Scan for the cell matching the given text and deliver its [X, Y] coordinate at center. 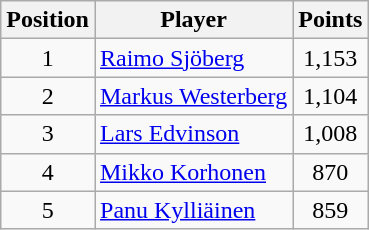
Raimo Sjöberg [193, 58]
870 [330, 172]
1,104 [330, 96]
Mikko Korhonen [193, 172]
4 [48, 172]
5 [48, 210]
Player [193, 20]
859 [330, 210]
2 [48, 96]
3 [48, 134]
1,153 [330, 58]
Lars Edvinson [193, 134]
Markus Westerberg [193, 96]
Position [48, 20]
Panu Kylliäinen [193, 210]
1 [48, 58]
Points [330, 20]
1,008 [330, 134]
